Output the [x, y] coordinate of the center of the cell containing the given text.  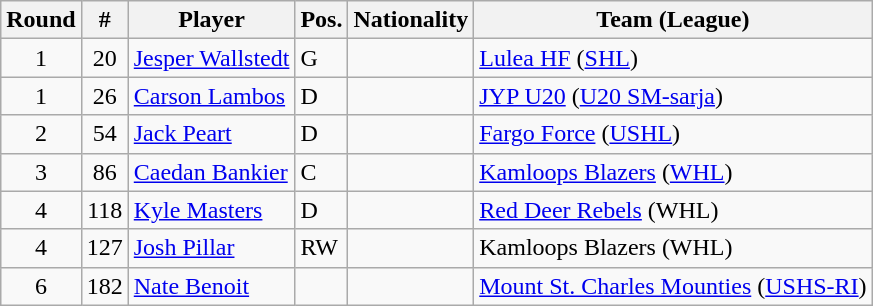
Caedan Bankier [212, 172]
Round [41, 20]
Kyle Masters [212, 210]
# [104, 20]
6 [41, 286]
Pos. [322, 20]
Fargo Force (USHL) [673, 134]
Jesper Wallstedt [212, 58]
2 [41, 134]
127 [104, 248]
182 [104, 286]
Josh Pillar [212, 248]
Nate Benoit [212, 286]
Nationality [411, 20]
26 [104, 96]
3 [41, 172]
20 [104, 58]
Mount St. Charles Mounties (USHS-RI) [673, 286]
Team (League) [673, 20]
JYP U20 (U20 SM-sarja) [673, 96]
Carson Lambos [212, 96]
G [322, 58]
118 [104, 210]
Player [212, 20]
Jack Peart [212, 134]
54 [104, 134]
RW [322, 248]
Red Deer Rebels (WHL) [673, 210]
86 [104, 172]
C [322, 172]
Lulea HF (SHL) [673, 58]
